Identify which cell holds the provided text, then report its (X, Y) central coordinate. 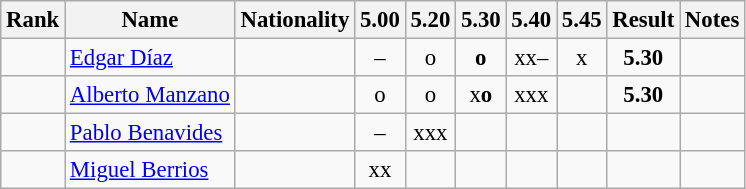
Result (644, 20)
Miguel Berrios (150, 170)
5.00 (380, 20)
xo (481, 95)
Rank (33, 20)
5.20 (430, 20)
xx– (531, 58)
Pablo Benavides (150, 133)
Edgar Díaz (150, 58)
Nationality (294, 20)
Alberto Manzano (150, 95)
5.40 (531, 20)
5.45 (581, 20)
Name (150, 20)
xx (380, 170)
Notes (712, 20)
x (581, 58)
